Find where the given text appears and provide that cell's center as (x, y) coordinate. 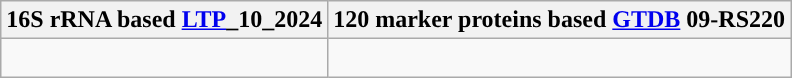
16S rRNA based LTP_10_2024 (164, 20)
120 marker proteins based GTDB 09-RS220 (560, 20)
